Pinpoint the cell where the given text exists, returning its (X, Y) midpoint coordinate. 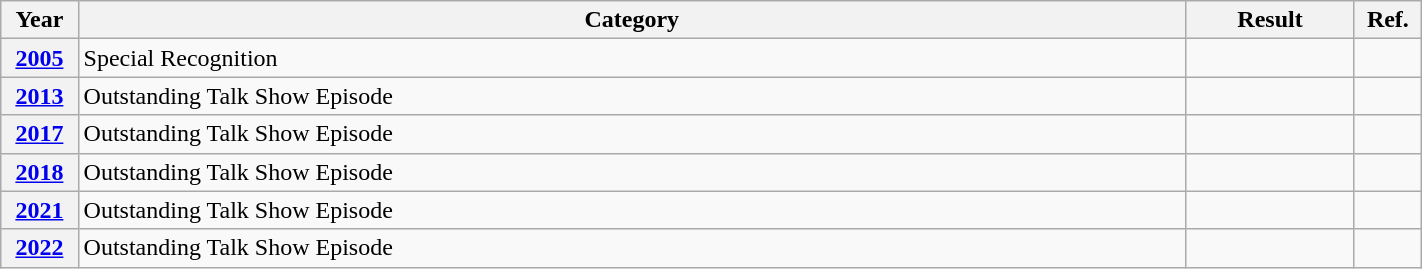
Ref. (1388, 20)
2013 (40, 96)
Category (632, 20)
2017 (40, 134)
Year (40, 20)
2021 (40, 210)
2018 (40, 172)
Special Recognition (632, 58)
Result (1270, 20)
2005 (40, 58)
2022 (40, 248)
